Provide the (x, y) coordinate of the cell's center where the given text is located.  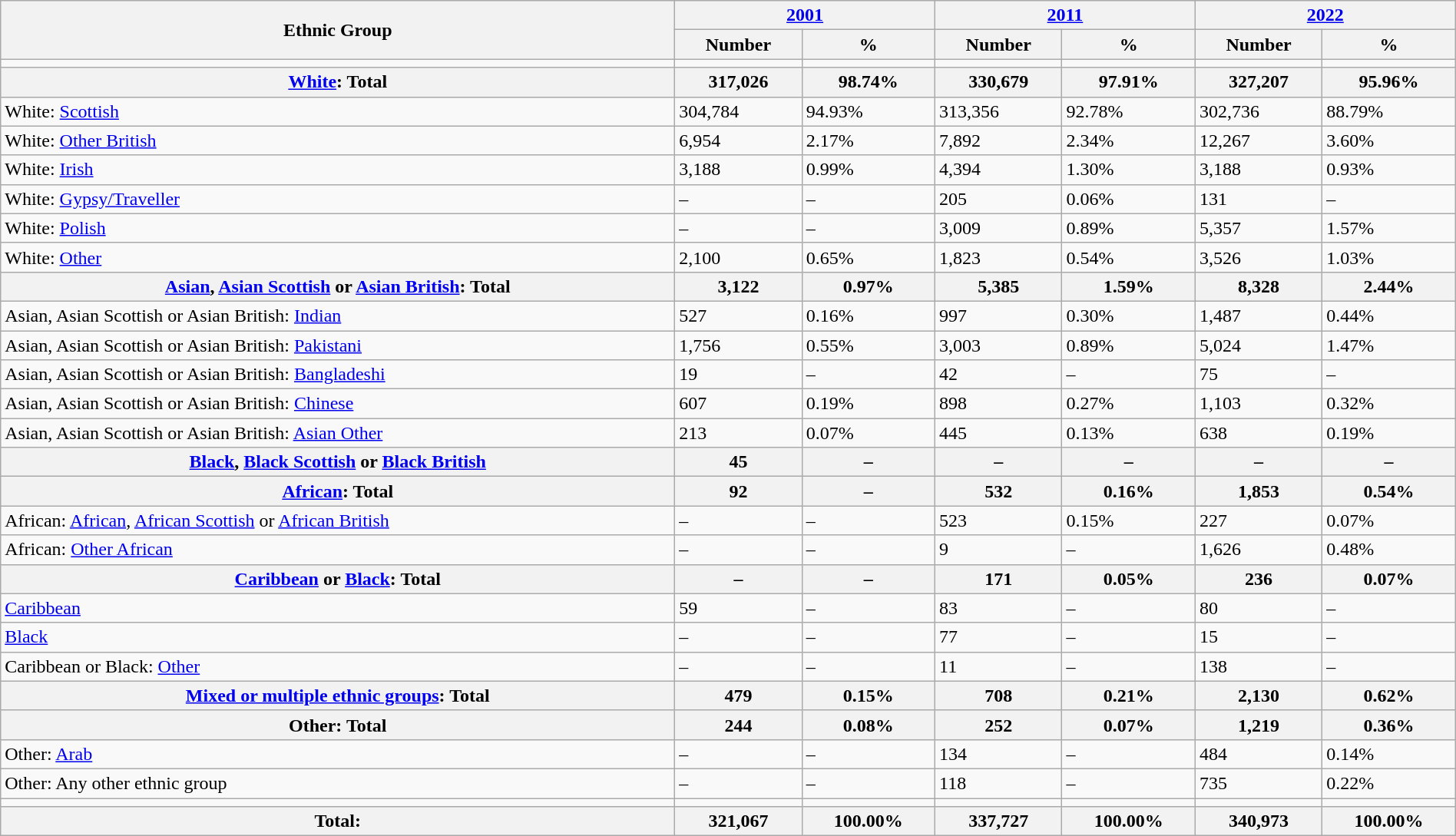
317,026 (739, 82)
98.74% (868, 82)
337,727 (998, 821)
0.27% (1129, 404)
0.30% (1129, 316)
Caribbean (338, 608)
White: Other British (338, 140)
9 (998, 550)
3,122 (739, 286)
0.22% (1388, 783)
0.65% (868, 257)
236 (1258, 579)
0.14% (1388, 754)
Asian, Asian Scottish or Asian British: Indian (338, 316)
Asian, Asian Scottish or Asian British: Pakistani (338, 345)
0.32% (1388, 404)
75 (1258, 375)
African: Other African (338, 550)
2001 (805, 15)
59 (739, 608)
Asian, Asian Scottish or Asian British: Chinese (338, 404)
2.44% (1388, 286)
15 (1258, 637)
1,626 (1258, 550)
138 (1258, 666)
997 (998, 316)
4,394 (998, 170)
Caribbean or Black: Total (338, 579)
1,853 (1258, 491)
White: Scottish (338, 111)
3.60% (1388, 140)
5,024 (1258, 345)
Asian, Asian Scottish or Asian British: Asian Other (338, 433)
42 (998, 375)
0.55% (868, 345)
244 (739, 725)
0.44% (1388, 316)
735 (1258, 783)
3,009 (998, 228)
1,487 (1258, 316)
White: Gypsy/Traveller (338, 199)
898 (998, 404)
0.08% (868, 725)
0.06% (1129, 199)
321,067 (739, 821)
19 (739, 375)
1,756 (739, 345)
3,003 (998, 345)
134 (998, 754)
131 (1258, 199)
88.79% (1388, 111)
White: Polish (338, 228)
Other: Arab (338, 754)
523 (998, 520)
2.17% (868, 140)
0.05% (1129, 579)
1.03% (1388, 257)
0.36% (1388, 725)
Asian, Asian Scottish or Asian British: Bangladeshi (338, 375)
304,784 (739, 111)
527 (739, 316)
302,736 (1258, 111)
1.59% (1129, 286)
213 (739, 433)
African: African, African Scottish or African British (338, 520)
0.99% (868, 170)
White: Irish (338, 170)
Total: (338, 821)
0.62% (1388, 696)
252 (998, 725)
6,954 (739, 140)
2,100 (739, 257)
0.93% (1388, 170)
92 (739, 491)
94.93% (868, 111)
95.96% (1388, 82)
2011 (1066, 15)
479 (739, 696)
2,130 (1258, 696)
484 (1258, 754)
12,267 (1258, 140)
0.48% (1388, 550)
638 (1258, 433)
97.91% (1129, 82)
2022 (1325, 15)
0.97% (868, 286)
Asian, Asian Scottish or Asian British: Total (338, 286)
227 (1258, 520)
0.13% (1129, 433)
Other: Total (338, 725)
171 (998, 579)
1,103 (1258, 404)
5,357 (1258, 228)
White: Total (338, 82)
83 (998, 608)
532 (998, 491)
Black, Black Scottish or Black British (338, 462)
1.47% (1388, 345)
45 (739, 462)
8,328 (1258, 286)
313,356 (998, 111)
330,679 (998, 82)
92.78% (1129, 111)
11 (998, 666)
2.34% (1129, 140)
Caribbean or Black: Other (338, 666)
118 (998, 783)
340,973 (1258, 821)
1,823 (998, 257)
1.57% (1388, 228)
Mixed or multiple ethnic groups: Total (338, 696)
White: Other (338, 257)
African: Total (338, 491)
607 (739, 404)
3,526 (1258, 257)
1.30% (1129, 170)
1,219 (1258, 725)
77 (998, 637)
Black (338, 637)
708 (998, 696)
7,892 (998, 140)
0.21% (1129, 696)
327,207 (1258, 82)
5,385 (998, 286)
80 (1258, 608)
Ethnic Group (338, 30)
205 (998, 199)
445 (998, 433)
Other: Any other ethnic group (338, 783)
